Detect which cell encompasses the target text, then output its (X, Y) center coordinate. 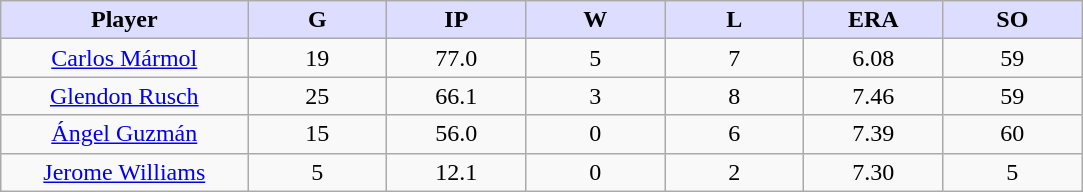
W (596, 20)
8 (734, 96)
7.30 (874, 172)
Glendon Rusch (124, 96)
60 (1012, 134)
7.46 (874, 96)
7.39 (874, 134)
7 (734, 58)
6.08 (874, 58)
Ángel Guzmán (124, 134)
Player (124, 20)
56.0 (456, 134)
19 (318, 58)
6 (734, 134)
25 (318, 96)
Jerome Williams (124, 172)
15 (318, 134)
66.1 (456, 96)
2 (734, 172)
G (318, 20)
L (734, 20)
77.0 (456, 58)
Carlos Mármol (124, 58)
ERA (874, 20)
12.1 (456, 172)
IP (456, 20)
SO (1012, 20)
3 (596, 96)
